For the text-containing cell, return its midpoint in [X, Y] coordinate format. 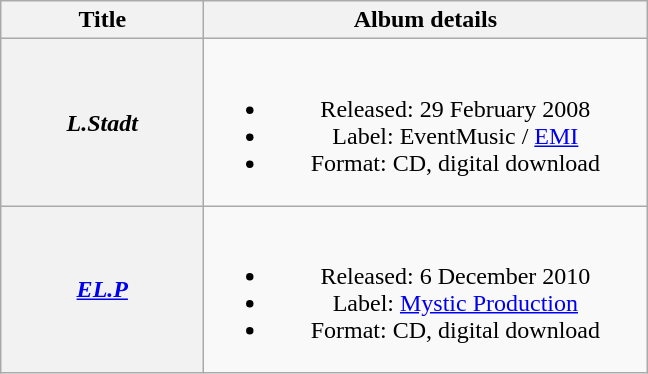
EL.P [102, 290]
Title [102, 20]
L.Stadt [102, 122]
Released: 29 February 2008Label: EventMusic / EMIFormat: CD, digital download [426, 122]
Released: 6 December 2010Label: Mystic ProductionFormat: CD, digital download [426, 290]
Album details [426, 20]
